Capture the cell that displays the provided text and extract its [x, y] central coordinate. 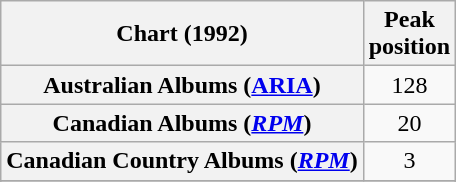
3 [409, 161]
Chart (1992) [182, 34]
Canadian Country Albums (RPM) [182, 161]
Australian Albums (ARIA) [182, 85]
20 [409, 123]
Canadian Albums (RPM) [182, 123]
Peakposition [409, 34]
128 [409, 85]
